Extract the (x, y) coordinate from the center of the cell holding the provided text.  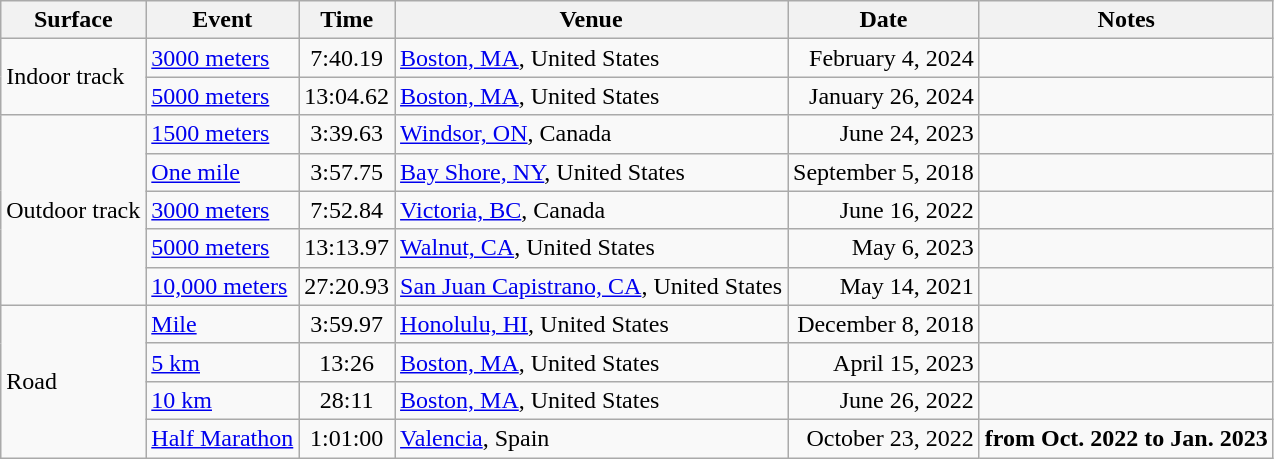
Walnut, CA, United States (592, 248)
Surface (74, 20)
1:01:00 (347, 438)
February 4, 2024 (884, 58)
Road (74, 381)
5 km (222, 362)
Indoor track (74, 77)
June 24, 2023 (884, 134)
Half Marathon (222, 438)
Venue (592, 20)
One mile (222, 172)
Bay Shore, NY, United States (592, 172)
Notes (1126, 20)
Outdoor track (74, 210)
San Juan Capistrano, CA, United States (592, 286)
April 15, 2023 (884, 362)
January 26, 2024 (884, 96)
June 26, 2022 (884, 400)
Mile (222, 324)
Date (884, 20)
27:20.93 (347, 286)
September 5, 2018 (884, 172)
Event (222, 20)
28:11 (347, 400)
Time (347, 20)
7:52.84 (347, 210)
Windsor, ON, Canada (592, 134)
May 6, 2023 (884, 248)
13:26 (347, 362)
Victoria, BC, Canada (592, 210)
13:04.62 (347, 96)
7:40.19 (347, 58)
June 16, 2022 (884, 210)
from Oct. 2022 to Jan. 2023 (1126, 438)
Honolulu, HI, United States (592, 324)
10,000 meters (222, 286)
May 14, 2021 (884, 286)
1500 meters (222, 134)
October 23, 2022 (884, 438)
3:59.97 (347, 324)
3:39.63 (347, 134)
13:13.97 (347, 248)
Valencia, Spain (592, 438)
December 8, 2018 (884, 324)
10 km (222, 400)
3:57.75 (347, 172)
